Capture the cell that displays the provided text and extract its (x, y) central coordinate. 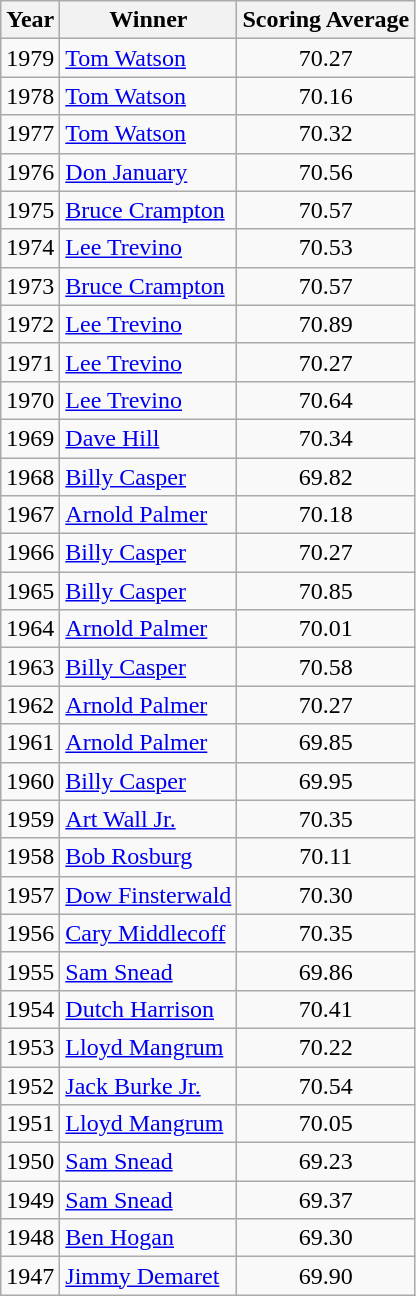
69.23 (326, 1162)
Dow Finsterwald (148, 895)
70.11 (326, 857)
1979 (30, 58)
69.90 (326, 1276)
1957 (30, 895)
70.54 (326, 1085)
70.64 (326, 400)
70.56 (326, 172)
1975 (30, 210)
1954 (30, 1009)
70.58 (326, 667)
69.86 (326, 971)
1972 (30, 324)
70.05 (326, 1124)
1968 (30, 477)
70.34 (326, 438)
1969 (30, 438)
Ben Hogan (148, 1238)
1961 (30, 743)
Jimmy Demaret (148, 1276)
70.16 (326, 96)
1951 (30, 1124)
1953 (30, 1047)
70.53 (326, 248)
1956 (30, 933)
1974 (30, 248)
1952 (30, 1085)
1949 (30, 1200)
70.18 (326, 515)
1948 (30, 1238)
69.85 (326, 743)
69.95 (326, 781)
1960 (30, 781)
70.32 (326, 134)
70.30 (326, 895)
1971 (30, 362)
1962 (30, 705)
Dutch Harrison (148, 1009)
70.01 (326, 629)
69.37 (326, 1200)
70.89 (326, 324)
Art Wall Jr. (148, 819)
1964 (30, 629)
Scoring Average (326, 20)
70.22 (326, 1047)
Bob Rosburg (148, 857)
69.30 (326, 1238)
1976 (30, 172)
1973 (30, 286)
1978 (30, 96)
69.82 (326, 477)
1963 (30, 667)
Year (30, 20)
1967 (30, 515)
70.85 (326, 591)
Don January (148, 172)
1947 (30, 1276)
1958 (30, 857)
1977 (30, 134)
Cary Middlecoff (148, 933)
1965 (30, 591)
Winner (148, 20)
1955 (30, 971)
Dave Hill (148, 438)
70.41 (326, 1009)
Jack Burke Jr. (148, 1085)
1950 (30, 1162)
1966 (30, 553)
1959 (30, 819)
1970 (30, 400)
